Determine the [X, Y] coordinate at the center of the cell enclosing the given text.  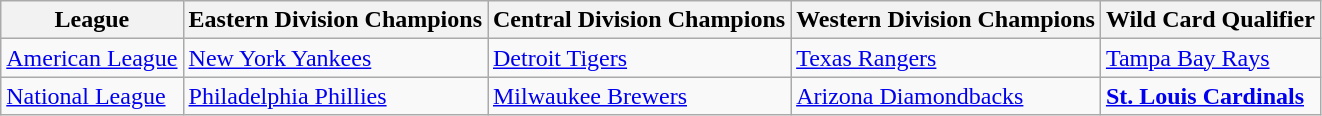
Texas Rangers [946, 58]
American League [92, 58]
St. Louis Cardinals [1210, 96]
Eastern Division Champions [335, 20]
Western Division Champions [946, 20]
National League [92, 96]
Philadelphia Phillies [335, 96]
Detroit Tigers [640, 58]
Tampa Bay Rays [1210, 58]
Milwaukee Brewers [640, 96]
New York Yankees [335, 58]
Central Division Champions [640, 20]
Arizona Diamondbacks [946, 96]
Wild Card Qualifier [1210, 20]
League [92, 20]
